Extract the [X, Y] coordinate from the center of the cell holding the provided text.  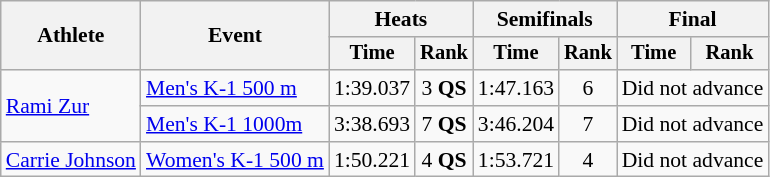
3:46.204 [516, 124]
6 [588, 88]
Athlete [71, 36]
Heats [401, 19]
Final [693, 19]
Semifinals [545, 19]
Men's K-1 500 m [235, 88]
1:47.163 [516, 88]
Men's K-1 1000m [235, 124]
3 QS [444, 88]
7 [588, 124]
3:38.693 [372, 124]
7 QS [444, 124]
Event [235, 36]
Rami Zur [71, 106]
1:39.037 [372, 88]
